Extract the [x, y] coordinate from the center of the cell holding the provided text.  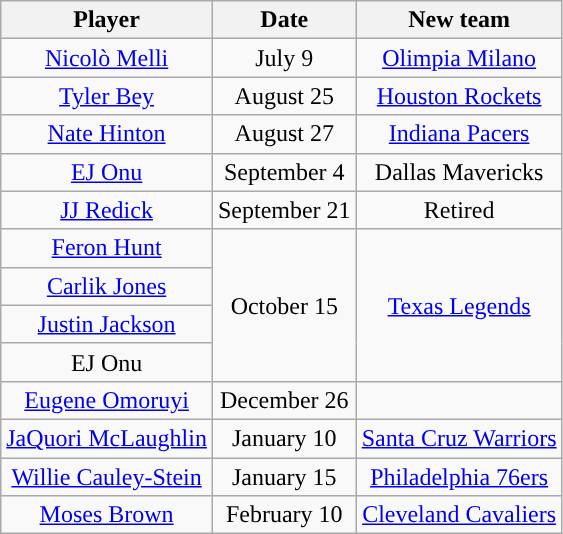
Santa Cruz Warriors [459, 438]
August 27 [284, 134]
Player [107, 20]
Retired [459, 210]
Tyler Bey [107, 96]
October 15 [284, 305]
New team [459, 20]
Eugene Omoruyi [107, 400]
Willie Cauley-Stein [107, 477]
December 26 [284, 400]
Cleveland Cavaliers [459, 515]
Nate Hinton [107, 134]
Olimpia Milano [459, 58]
Texas Legends [459, 305]
Carlik Jones [107, 286]
JJ Redick [107, 210]
Nicolò Melli [107, 58]
September 4 [284, 172]
January 15 [284, 477]
Indiana Pacers [459, 134]
Philadelphia 76ers [459, 477]
February 10 [284, 515]
JaQuori McLaughlin [107, 438]
January 10 [284, 438]
July 9 [284, 58]
Moses Brown [107, 515]
Houston Rockets [459, 96]
August 25 [284, 96]
Feron Hunt [107, 248]
Justin Jackson [107, 324]
Date [284, 20]
Dallas Mavericks [459, 172]
September 21 [284, 210]
